Output the [X, Y] coordinate of the center of the cell containing the given text.  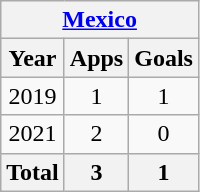
Mexico [100, 20]
Goals [164, 58]
2021 [33, 134]
Apps [96, 58]
0 [164, 134]
Year [33, 58]
2 [96, 134]
2019 [33, 96]
Total [33, 172]
3 [96, 172]
